For the text-containing cell, return its midpoint in [x, y] coordinate format. 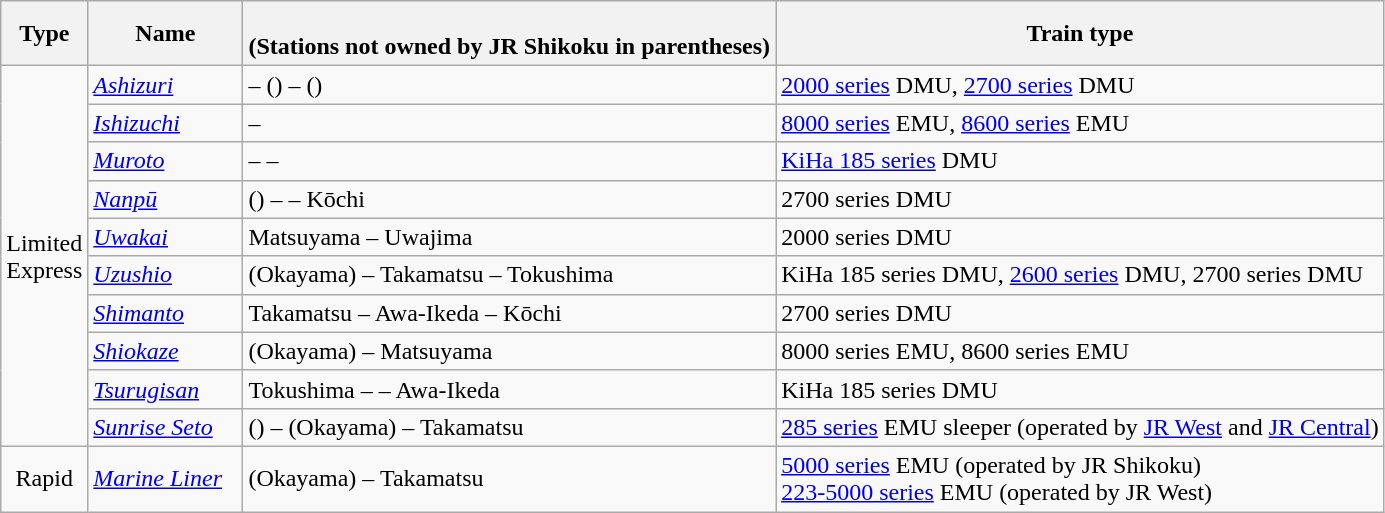
2000 series DMU [1080, 237]
5000 series EMU (operated by JR Shikoku)223-5000 series EMU (operated by JR West) [1080, 478]
Uwakai [166, 237]
– [510, 123]
Shiokaze [166, 351]
(Stations not owned by JR Shikoku in parentheses) [510, 34]
() – – Kōchi [510, 199]
Name [166, 34]
2000 series DMU, 2700 series DMU [1080, 85]
Muroto [166, 161]
Shimanto [166, 313]
Takamatsu – Awa-Ikeda – Kōchi [510, 313]
Train type [1080, 34]
KiHa 185 series DMU, 2600 series DMU, 2700 series DMU [1080, 275]
– – [510, 161]
Matsuyama – Uwajima [510, 237]
(Okayama) – Takamatsu [510, 478]
Ashizuri [166, 85]
Marine Liner [166, 478]
(Okayama) – Takamatsu – Tokushima [510, 275]
LimitedExpress [44, 256]
Type [44, 34]
Ishizuchi [166, 123]
Uzushio [166, 275]
Rapid [44, 478]
() – (Okayama) – Takamatsu [510, 427]
(Okayama) – Matsuyama [510, 351]
Tsurugisan [166, 389]
Nanpū [166, 199]
– () – () [510, 85]
285 series EMU sleeper (operated by JR West and JR Central) [1080, 427]
Sunrise Seto [166, 427]
Tokushima – – Awa-Ikeda [510, 389]
